Find where the given text appears and provide that cell's center as [X, Y] coordinate. 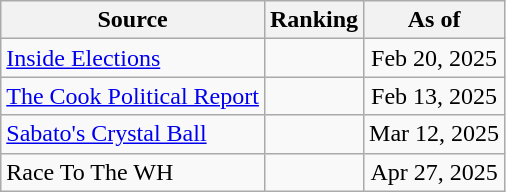
Mar 12, 2025 [434, 134]
Race To The WH [133, 172]
Feb 13, 2025 [434, 96]
Source [133, 20]
Ranking [314, 20]
As of [434, 20]
Sabato's Crystal Ball [133, 134]
Feb 20, 2025 [434, 58]
Inside Elections [133, 58]
The Cook Political Report [133, 96]
Apr 27, 2025 [434, 172]
